Return the [x, y] coordinate for the center point of the cell that contains the specified text.  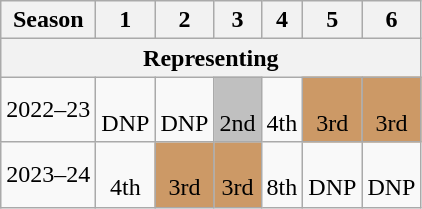
3 [238, 20]
1 [126, 20]
5 [332, 20]
2 [184, 20]
2022–23 [48, 110]
2023–24 [48, 174]
8th [282, 174]
4 [282, 20]
2nd [238, 110]
Season [48, 20]
Representing [211, 58]
6 [392, 20]
